Locate the cell with the specified text and output its (x, y) center coordinate. 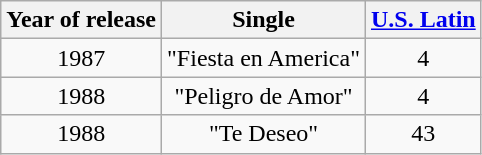
"Te Deseo" (264, 134)
Year of release (82, 20)
"Fiesta en America" (264, 58)
Single (264, 20)
"Peligro de Amor" (264, 96)
U.S. Latin (423, 20)
1987 (82, 58)
43 (423, 134)
